Provide the [X, Y] coordinate of the cell's center where the given text is located.  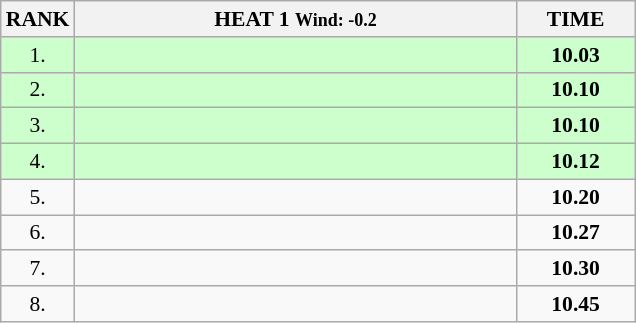
10.27 [576, 233]
5. [38, 197]
10.45 [576, 304]
10.20 [576, 197]
TIME [576, 19]
2. [38, 90]
RANK [38, 19]
6. [38, 233]
8. [38, 304]
10.03 [576, 55]
10.30 [576, 269]
7. [38, 269]
4. [38, 162]
10.12 [576, 162]
1. [38, 55]
HEAT 1 Wind: -0.2 [295, 19]
3. [38, 126]
